Identify which cell holds the provided text, then report its [X, Y] central coordinate. 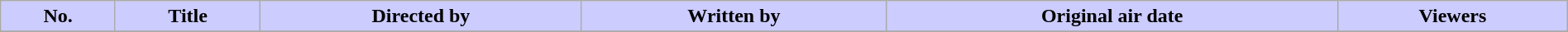
Directed by [421, 16]
Viewers [1453, 16]
Title [187, 16]
Written by [734, 16]
Original air date [1112, 16]
No. [58, 16]
